Provide the (X, Y) coordinate of the cell's center where the given text is located.  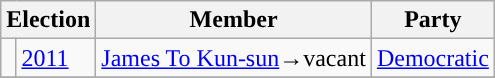
Member (234, 20)
2011 (56, 58)
Election (48, 20)
Democratic (432, 58)
Party (432, 20)
James To Kun-sun→vacant (234, 58)
